Output the (X, Y) coordinate of the center of the cell containing the given text.  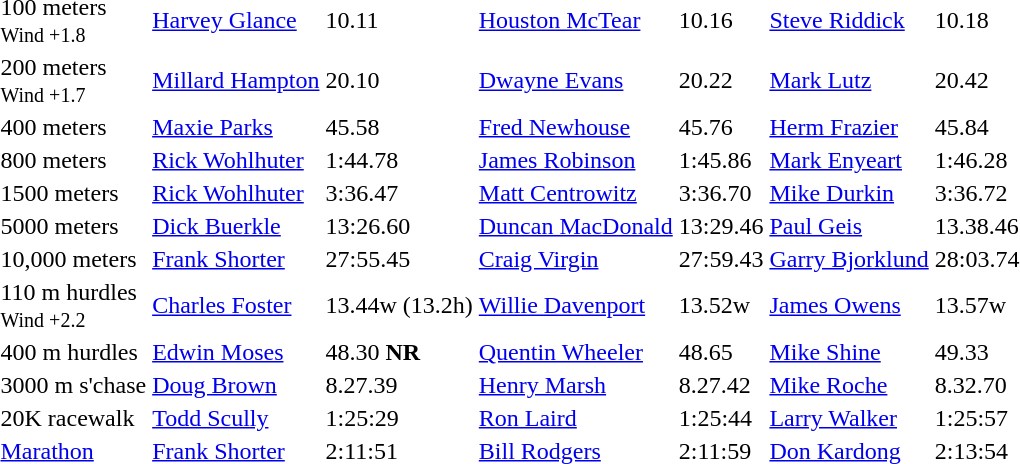
1:25:44 (721, 418)
45.76 (721, 127)
Craig Virgin (576, 259)
48.65 (721, 352)
Dick Buerkle (236, 226)
Mike Roche (849, 385)
Fred Newhouse (576, 127)
Larry Walker (849, 418)
Quentin Wheeler (576, 352)
3:36.47 (399, 193)
Mark Enyeart (849, 160)
Frank Shorter (236, 259)
Duncan MacDonald (576, 226)
Mike Durkin (849, 193)
Mike Shine (849, 352)
Willie Davenport (576, 306)
20.10 (399, 80)
Herm Frazier (849, 127)
3:36.70 (721, 193)
27:55.45 (399, 259)
13.44w (13.2h) (399, 306)
20.22 (721, 80)
8.27.39 (399, 385)
27:59.43 (721, 259)
1:45.86 (721, 160)
Henry Marsh (576, 385)
Matt Centrowitz (576, 193)
48.30 NR (399, 352)
James Robinson (576, 160)
Doug Brown (236, 385)
13.52w (721, 306)
Todd Scully (236, 418)
James Owens (849, 306)
Dwayne Evans (576, 80)
Maxie Parks (236, 127)
Ron Laird (576, 418)
Edwin Moses (236, 352)
13:29.46 (721, 226)
8.27.42 (721, 385)
Paul Geis (849, 226)
Millard Hampton (236, 80)
1:25:29 (399, 418)
Charles Foster (236, 306)
Garry Bjorklund (849, 259)
13:26.60 (399, 226)
45.58 (399, 127)
Mark Lutz (849, 80)
1:44.78 (399, 160)
